Output the (x, y) coordinate of the center of the cell containing the given text.  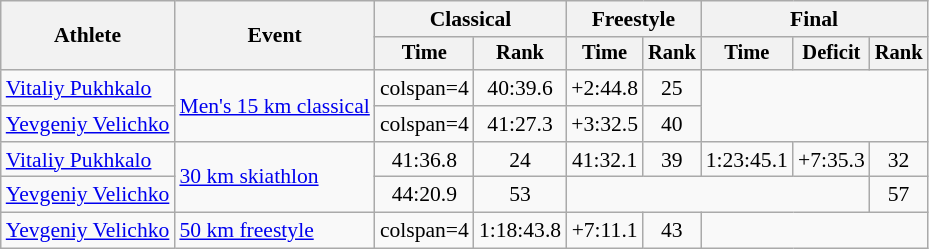
+3:32.5 (604, 124)
41:27.3 (520, 124)
+7:11.1 (604, 231)
50 km freestyle (274, 231)
41:32.1 (604, 160)
+7:35.3 (832, 160)
Classical (470, 19)
40 (672, 124)
Final (814, 19)
24 (520, 160)
44:20.9 (424, 195)
57 (899, 195)
43 (672, 231)
30 km skiathlon (274, 178)
Athlete (88, 36)
Deficit (832, 54)
25 (672, 88)
Freestyle (633, 19)
1:23:45.1 (747, 160)
39 (672, 160)
41:36.8 (424, 160)
Event (274, 36)
+2:44.8 (604, 88)
40:39.6 (520, 88)
1:18:43.8 (520, 231)
32 (899, 160)
53 (520, 195)
Men's 15 km classical (274, 106)
